Return (X, Y) of the center of cell containing provided text 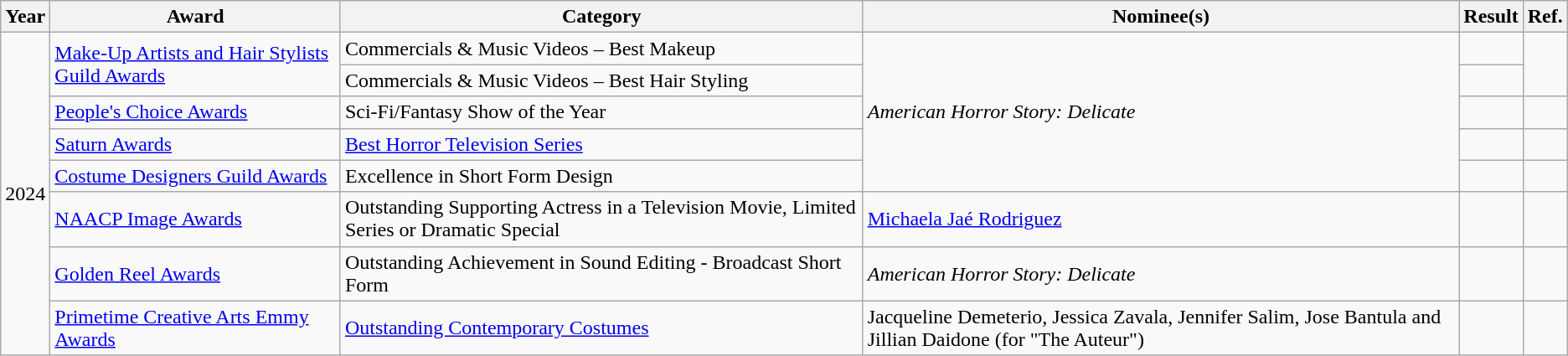
Excellence in Short Form Design (601, 176)
2024 (25, 194)
Saturn Awards (196, 144)
Make-Up Artists and Hair Stylists Guild Awards (196, 64)
Costume Designers Guild Awards (196, 176)
Ref. (1545, 17)
Golden Reel Awards (196, 273)
Michaela Jaé Rodriguez (1161, 219)
Primetime Creative Arts Emmy Awards (196, 328)
Outstanding Contemporary Costumes (601, 328)
Category (601, 17)
Commercials & Music Videos – Best Makeup (601, 49)
Sci-Fi/Fantasy Show of the Year (601, 112)
Jacqueline Demeterio, Jessica Zavala, Jennifer Salim, Jose Bantula and Jillian Daidone (for "The Auteur") (1161, 328)
Result (1491, 17)
Commercials & Music Videos – Best Hair Styling (601, 80)
NAACP Image Awards (196, 219)
Best Horror Television Series (601, 144)
Outstanding Supporting Actress in a Television Movie, Limited Series or Dramatic Special (601, 219)
Year (25, 17)
Outstanding Achievement in Sound Editing - Broadcast Short Form (601, 273)
Nominee(s) (1161, 17)
People's Choice Awards (196, 112)
Award (196, 17)
